From the cell containing the given text, extract its center point as [X, Y] coordinate. 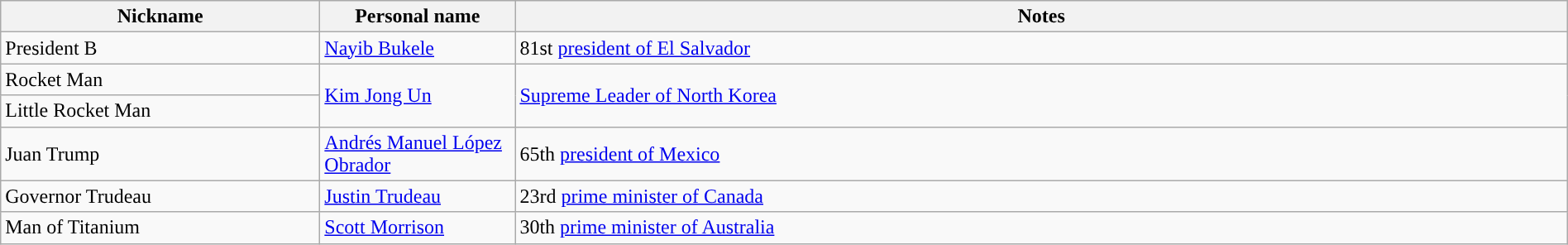
Nickname [160, 17]
Juan Trump [160, 154]
Notes [1041, 17]
23rd prime minister of Canada [1041, 196]
Supreme Leader of North Korea [1041, 95]
Andrés Manuel López Obrador [418, 154]
30th prime minister of Australia [1041, 228]
Scott Morrison [418, 228]
Kim Jong Un [418, 95]
Man of Titanium [160, 228]
81st president of El Salvador [1041, 48]
65th president of Mexico [1041, 154]
Little Rocket Man [160, 111]
President B [160, 48]
Justin Trudeau [418, 196]
Rocket Man [160, 79]
Nayib Bukele [418, 48]
Governor Trudeau [160, 196]
Personal name [418, 17]
